Return the (X, Y) coordinate for the center point of the cell that contains the specified text.  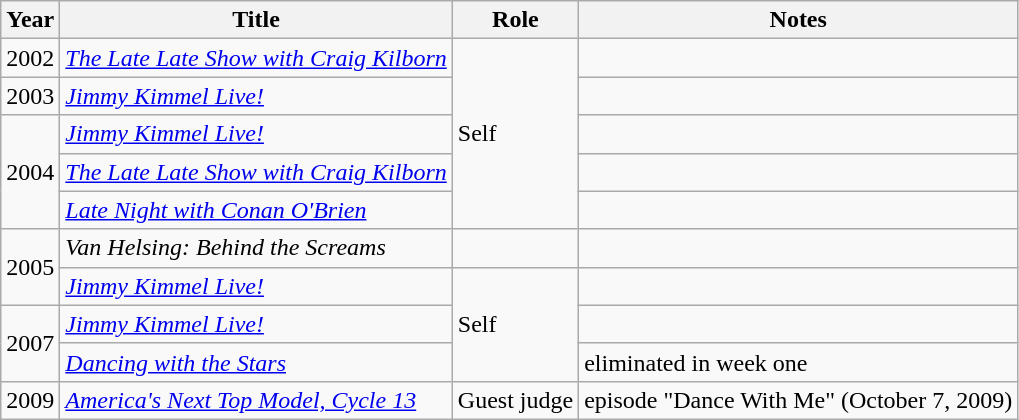
America's Next Top Model, Cycle 13 (256, 400)
eliminated in week one (798, 362)
2004 (30, 172)
Title (256, 20)
2003 (30, 96)
Role (515, 20)
Notes (798, 20)
episode "Dance With Me" (October 7, 2009) (798, 400)
Van Helsing: Behind the Screams (256, 248)
Late Night with Conan O'Brien (256, 210)
2002 (30, 58)
2005 (30, 267)
Dancing with the Stars (256, 362)
2007 (30, 343)
Year (30, 20)
Guest judge (515, 400)
2009 (30, 400)
